Return the [x, y] coordinate for the center point of the cell that contains the specified text.  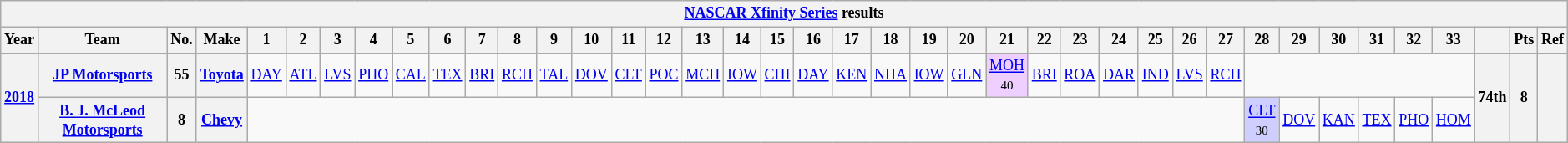
28 [1262, 40]
24 [1119, 40]
20 [967, 40]
26 [1189, 40]
CLT [628, 75]
CAL [411, 75]
9 [554, 40]
5 [411, 40]
Year [20, 40]
27 [1226, 40]
ROA [1080, 75]
10 [591, 40]
ATL [303, 75]
MCH [703, 75]
33 [1454, 40]
HOM [1454, 120]
Chevy [222, 120]
Make [222, 40]
19 [928, 40]
21 [1007, 40]
TAL [554, 75]
CHI [777, 75]
25 [1156, 40]
18 [891, 40]
Ref [1553, 40]
12 [664, 40]
KAN [1339, 120]
13 [703, 40]
30 [1339, 40]
11 [628, 40]
17 [852, 40]
23 [1080, 40]
74th [1493, 97]
32 [1414, 40]
6 [448, 40]
No. [182, 40]
DAR [1119, 75]
Team [102, 40]
POC [664, 75]
KEN [852, 75]
22 [1044, 40]
7 [483, 40]
Pts [1525, 40]
NASCAR Xfinity Series results [784, 13]
29 [1299, 40]
GLN [967, 75]
15 [777, 40]
CLT30 [1262, 120]
31 [1377, 40]
Toyota [222, 75]
B. J. McLeod Motorsports [102, 120]
16 [813, 40]
3 [337, 40]
2018 [20, 97]
MOH40 [1007, 75]
14 [743, 40]
IND [1156, 75]
2 [303, 40]
55 [182, 75]
JP Motorsports [102, 75]
4 [374, 40]
NHA [891, 75]
1 [266, 40]
